Search for the cell housing the specified text and yield its [X, Y] center coordinate. 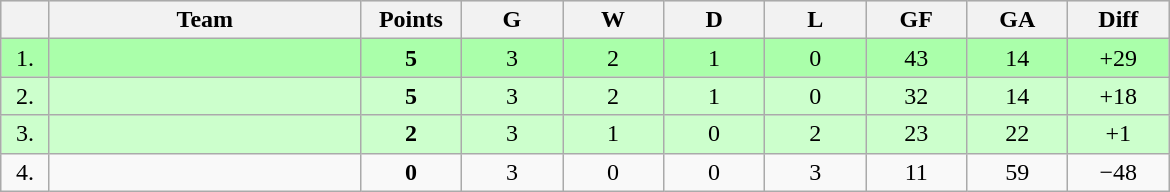
W [612, 20]
+18 [1118, 96]
GF [916, 20]
+1 [1118, 134]
G [512, 20]
GA [1018, 20]
−48 [1118, 172]
23 [916, 134]
+29 [1118, 58]
L [816, 20]
22 [1018, 134]
Diff [1118, 20]
3. [26, 134]
Team [204, 20]
11 [916, 172]
32 [916, 96]
Points [410, 20]
43 [916, 58]
2. [26, 96]
1. [26, 58]
D [714, 20]
4. [26, 172]
59 [1018, 172]
